Identify which cell holds the provided text, then report its [X, Y] central coordinate. 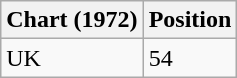
UK [72, 58]
54 [190, 58]
Chart (1972) [72, 20]
Position [190, 20]
